From the cell containing the given text, extract its center point as (X, Y) coordinate. 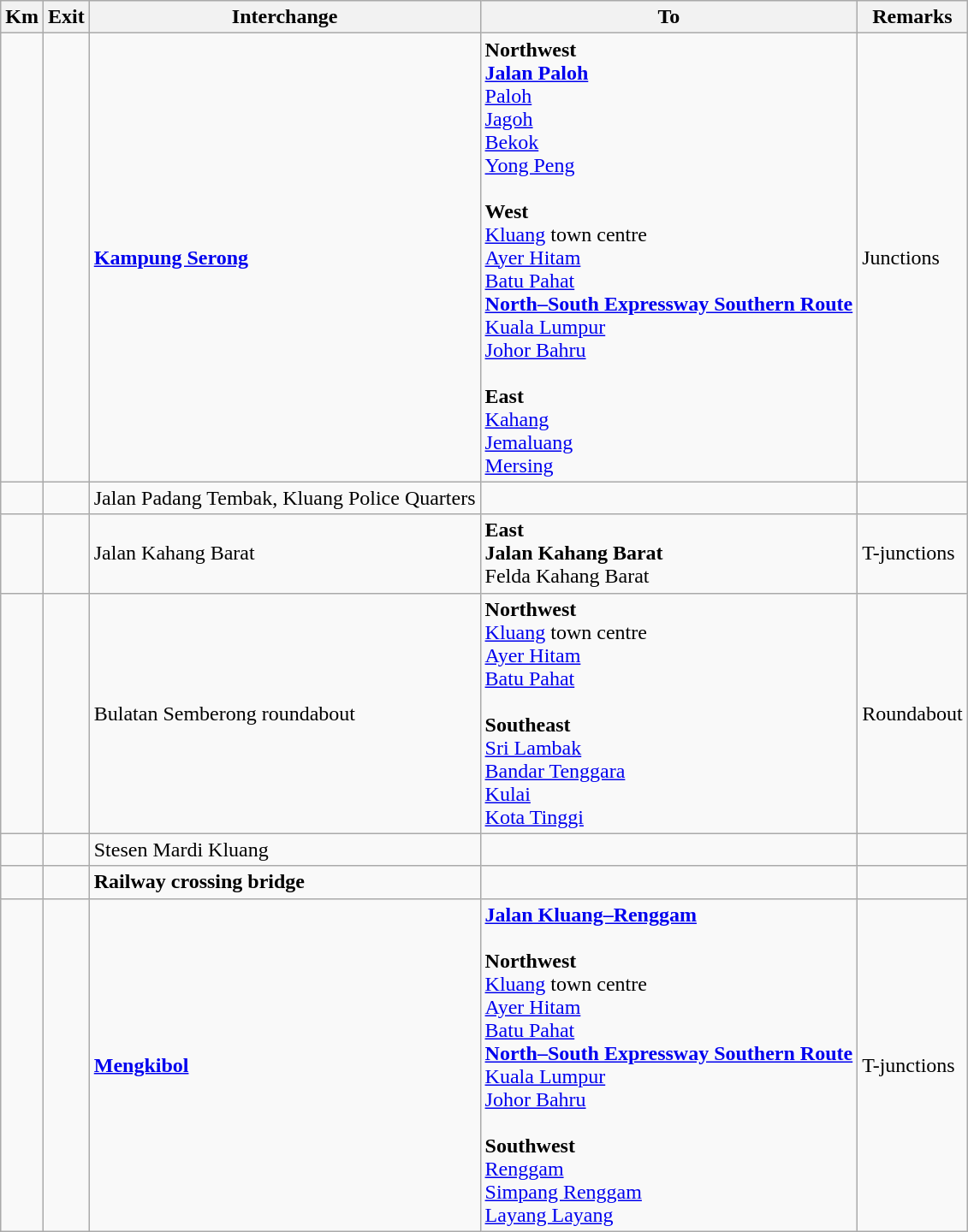
To (669, 17)
Exit (66, 17)
Junctions (912, 258)
Northwest Kluang town centre Ayer Hitam Batu PahatSoutheast Sri Lambak Bandar Tenggara Kulai Kota Tinggi (669, 714)
Jalan Padang Tembak, Kluang Police Quarters (284, 498)
Roundabout (912, 714)
Mengkibol (284, 1064)
Jalan Kahang Barat (284, 554)
EastJalan Kahang BaratFelda Kahang Barat (669, 554)
Interchange (284, 17)
Stesen Mardi Kluang (284, 850)
Kampung Serong (284, 258)
Railway crossing bridge (284, 882)
Remarks (912, 17)
Km (22, 17)
Bulatan Semberong roundabout (284, 714)
